Pinpoint the cell where the given text exists, returning its (x, y) midpoint coordinate. 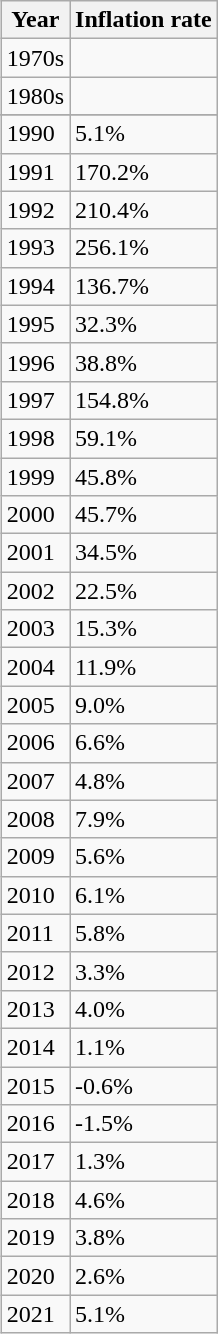
4.8% (144, 781)
6.6% (144, 743)
1992 (35, 210)
4.6% (144, 1200)
1.3% (144, 1162)
2011 (35, 933)
Year (35, 20)
2007 (35, 781)
170.2% (144, 172)
2009 (35, 857)
32.3% (144, 324)
1994 (35, 286)
1997 (35, 400)
2019 (35, 1238)
7.9% (144, 819)
2001 (35, 553)
2000 (35, 515)
2008 (35, 819)
-0.6% (144, 1085)
1998 (35, 438)
2010 (35, 895)
1991 (35, 172)
2014 (35, 1047)
3.8% (144, 1238)
3.3% (144, 971)
45.7% (144, 515)
1980s (35, 96)
2005 (35, 705)
154.8% (144, 400)
1.1% (144, 1047)
1999 (35, 477)
9.0% (144, 705)
1990 (35, 134)
210.4% (144, 210)
38.8% (144, 362)
34.5% (144, 553)
2020 (35, 1276)
1995 (35, 324)
2012 (35, 971)
2016 (35, 1124)
256.1% (144, 248)
2004 (35, 667)
5.8% (144, 933)
2006 (35, 743)
45.8% (144, 477)
2017 (35, 1162)
136.7% (144, 286)
59.1% (144, 438)
2002 (35, 591)
Inflation rate (144, 20)
2021 (35, 1314)
15.3% (144, 629)
2.6% (144, 1276)
-1.5% (144, 1124)
2018 (35, 1200)
1996 (35, 362)
22.5% (144, 591)
1970s (35, 58)
6.1% (144, 895)
2013 (35, 1009)
2015 (35, 1085)
1993 (35, 248)
4.0% (144, 1009)
11.9% (144, 667)
2003 (35, 629)
5.6% (144, 857)
